From the cell containing the given text, extract its center point as (x, y) coordinate. 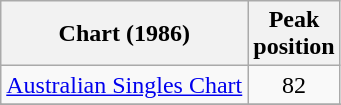
82 (294, 85)
Australian Singles Chart (124, 85)
Chart (1986) (124, 34)
Peakposition (294, 34)
